Extract the [X, Y] coordinate from the center of the cell holding the provided text.  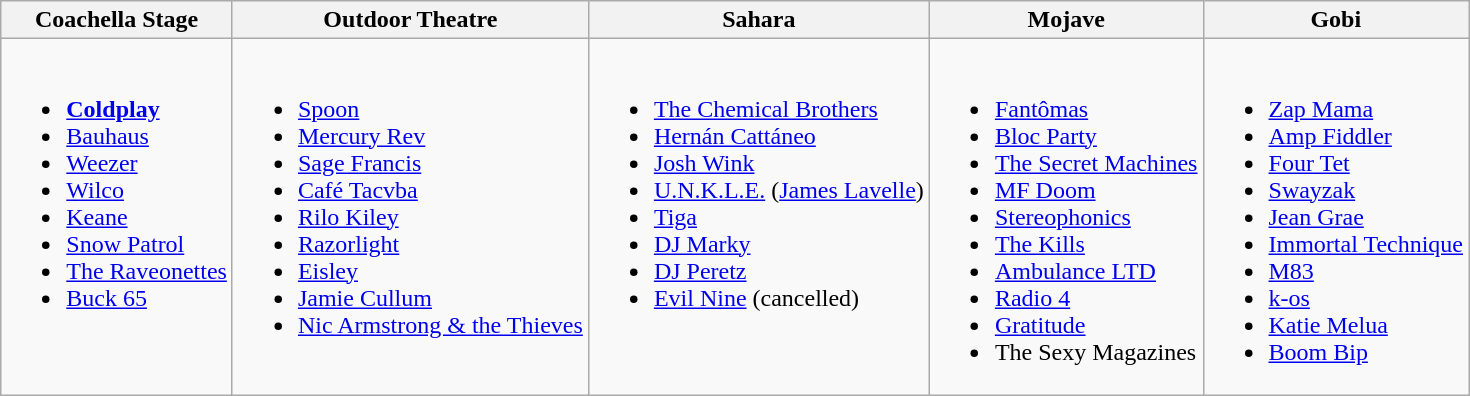
Outdoor Theatre [410, 20]
SpoonMercury RevSage FrancisCafé TacvbaRilo KileyRazorlightEisleyJamie CullumNic Armstrong & the Thieves [410, 217]
Coachella Stage [117, 20]
The Chemical BrothersHernán CattáneoJosh WinkU.N.K.L.E. (James Lavelle)TigaDJ MarkyDJ PeretzEvil Nine (cancelled) [758, 217]
ColdplayBauhausWeezerWilcoKeaneSnow PatrolThe RaveonettesBuck 65 [117, 217]
Gobi [1336, 20]
Mojave [1066, 20]
FantômasBloc PartyThe Secret MachinesMF DoomStereophonicsThe KillsAmbulance LTDRadio 4GratitudeThe Sexy Magazines [1066, 217]
Zap MamaAmp FiddlerFour TetSwayzakJean GraeImmortal TechniqueM83k-osKatie MeluaBoom Bip [1336, 217]
Sahara [758, 20]
